Provide the [X, Y] coordinate of the cell's center where the given text is located.  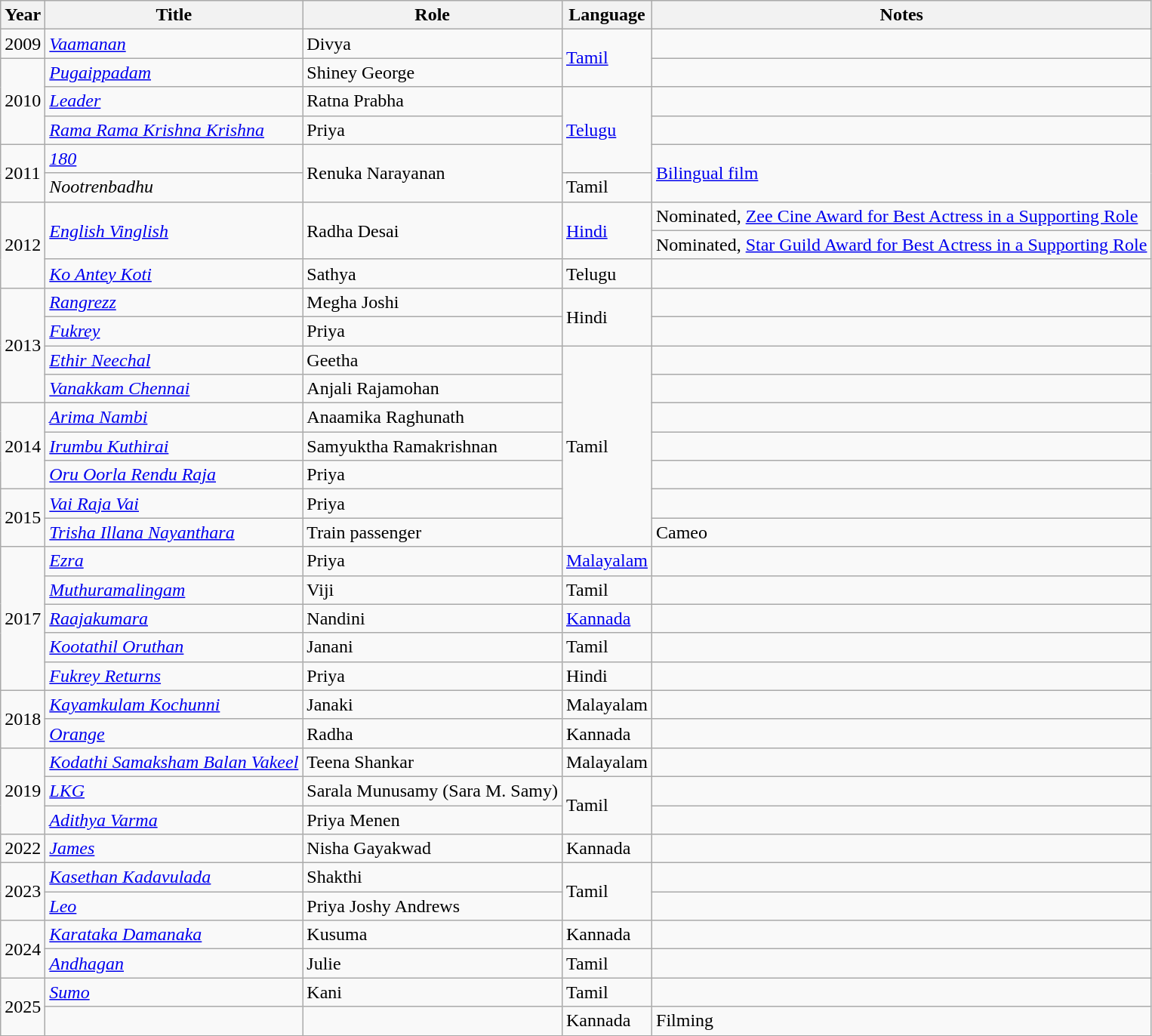
Notes [901, 15]
Anaamika Raghunath [433, 418]
2024 [23, 949]
Title [174, 15]
Andhagan [174, 964]
Adithya Varma [174, 819]
Renuka Narayanan [433, 173]
Arima Nambi [174, 418]
Ko Antey Koti [174, 273]
Cameo [901, 532]
Kani [433, 992]
Teena Shankar [433, 762]
James [174, 849]
2018 [23, 719]
Raajakumara [174, 618]
Ezra [174, 561]
2013 [23, 345]
Oru Oorla Rendu Raja [174, 475]
2012 [23, 245]
Julie [433, 964]
Bilingual film [901, 173]
Leo [174, 906]
2009 [23, 44]
Kusuma [433, 935]
Role [433, 15]
Pugaippadam [174, 72]
Priya Menen [433, 819]
2011 [23, 173]
Ratna Prabha [433, 101]
Year [23, 15]
Samyuktha Ramakrishnan [433, 446]
Orange [174, 733]
Radha [433, 733]
Anjali Rajamohan [433, 389]
2017 [23, 618]
Fukrey Returns [174, 676]
Ethir Neechal [174, 360]
Kootathil Oruthan [174, 647]
Kayamkulam Kochunni [174, 705]
Rangrezz [174, 302]
Viji [433, 590]
Irumbu Kuthirai [174, 446]
2010 [23, 101]
Fukrey [174, 331]
Muthuramalingam [174, 590]
Vanakkam Chennai [174, 389]
English Vinglish [174, 230]
2019 [23, 791]
Janani [433, 647]
Train passenger [433, 532]
Priya Joshy Andrews [433, 906]
Sarala Munusamy (Sara M. Samy) [433, 791]
Nisha Gayakwad [433, 849]
LKG [174, 791]
2023 [23, 892]
2022 [23, 849]
Rama Rama Krishna Krishna [174, 130]
Nominated, Star Guild Award for Best Actress in a Supporting Role [901, 245]
Karataka Damanaka [174, 935]
Geetha [433, 360]
Kodathi Samaksham Balan Vakeel [174, 762]
Shakthi [433, 877]
Radha Desai [433, 230]
2025 [23, 1007]
Trisha Illana Nayanthara [174, 532]
Janaki [433, 705]
Divya [433, 44]
Vaamanan [174, 44]
Language [607, 15]
Sathya [433, 273]
Sumo [174, 992]
Nominated, Zee Cine Award for Best Actress in a Supporting Role [901, 216]
180 [174, 159]
2015 [23, 518]
Nootrenbadhu [174, 187]
Leader [174, 101]
Filming [901, 1021]
Shiney George [433, 72]
Nandini [433, 618]
Megha Joshi [433, 302]
Vai Raja Vai [174, 504]
2014 [23, 446]
Kasethan Kadavulada [174, 877]
